Return [X, Y] of the center of cell containing provided text 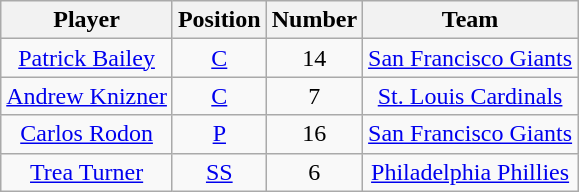
6 [314, 172]
Carlos Rodon [87, 134]
Patrick Bailey [87, 58]
16 [314, 134]
Philadelphia Phillies [470, 172]
St. Louis Cardinals [470, 96]
SS [219, 172]
7 [314, 96]
Andrew Knizner [87, 96]
Position [219, 20]
Number [314, 20]
P [219, 134]
14 [314, 58]
Team [470, 20]
Trea Turner [87, 172]
Player [87, 20]
